Detect which cell encompasses the target text, then output its [x, y] center coordinate. 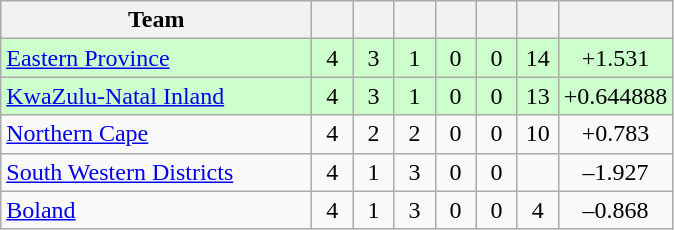
+0.644888 [616, 96]
Northern Cape [156, 134]
Boland [156, 210]
Team [156, 20]
10 [538, 134]
KwaZulu-Natal Inland [156, 96]
South Western Districts [156, 172]
–0.868 [616, 210]
Eastern Province [156, 58]
14 [538, 58]
13 [538, 96]
+0.783 [616, 134]
–1.927 [616, 172]
+1.531 [616, 58]
